Identify which cell holds the provided text, then report its (x, y) central coordinate. 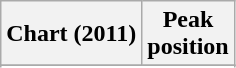
Peakposition (188, 34)
Chart (2011) (72, 34)
